Scan for the cell matching the given text and deliver its (x, y) coordinate at center. 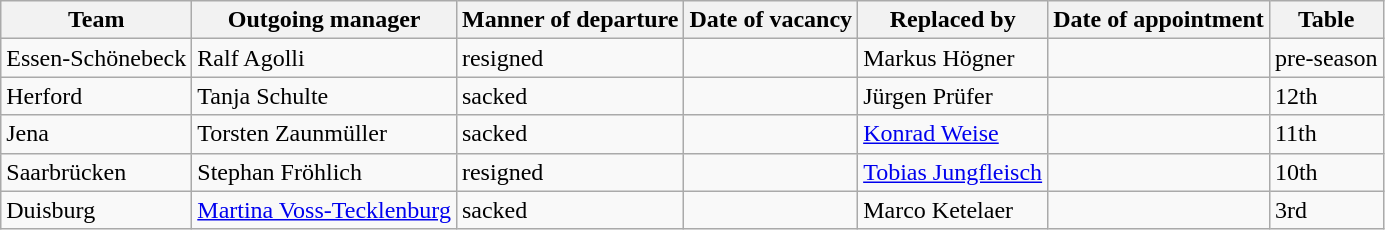
Table (1326, 20)
10th (1326, 172)
Saarbrücken (96, 172)
Manner of departure (570, 20)
pre-season (1326, 58)
Herford (96, 96)
12th (1326, 96)
Torsten Zaunmüller (324, 134)
Markus Högner (953, 58)
Martina Voss-Tecklenburg (324, 210)
Duisburg (96, 210)
Stephan Fröhlich (324, 172)
Jürgen Prüfer (953, 96)
Outgoing manager (324, 20)
Jena (96, 134)
Team (96, 20)
Marco Ketelaer (953, 210)
Date of appointment (1159, 20)
Tanja Schulte (324, 96)
Essen-Schönebeck (96, 58)
Date of vacancy (771, 20)
11th (1326, 134)
Replaced by (953, 20)
3rd (1326, 210)
Ralf Agolli (324, 58)
Konrad Weise (953, 134)
Tobias Jungfleisch (953, 172)
